Scan for the cell matching the given text and deliver its (X, Y) coordinate at center. 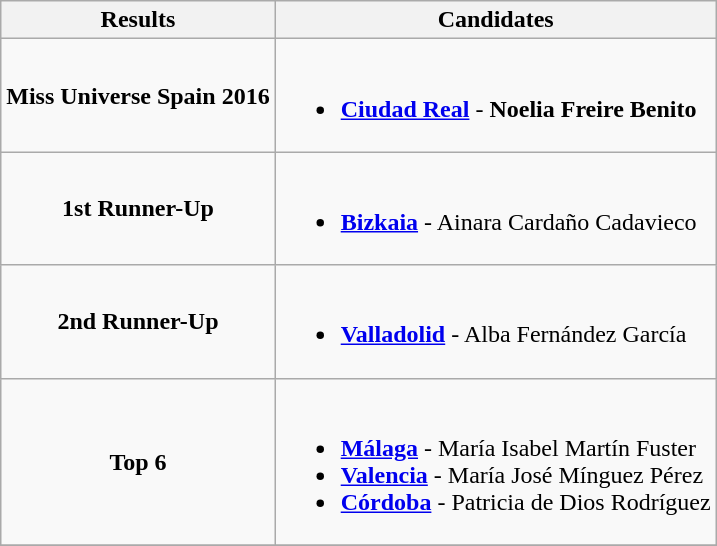
Miss Universe Spain 2016 (138, 96)
Bizkaia - Ainara Cardaño Cadavieco (496, 208)
Results (138, 20)
Top 6 (138, 462)
Valladolid - Alba Fernández García (496, 322)
Candidates (496, 20)
2nd Runner-Up (138, 322)
Málaga - María Isabel Martín FusterValencia - María José Mínguez PérezCórdoba - Patricia de Dios Rodríguez (496, 462)
1st Runner-Up (138, 208)
Ciudad Real - Noelia Freire Benito (496, 96)
